From the cell containing the given text, extract its center point as (X, Y) coordinate. 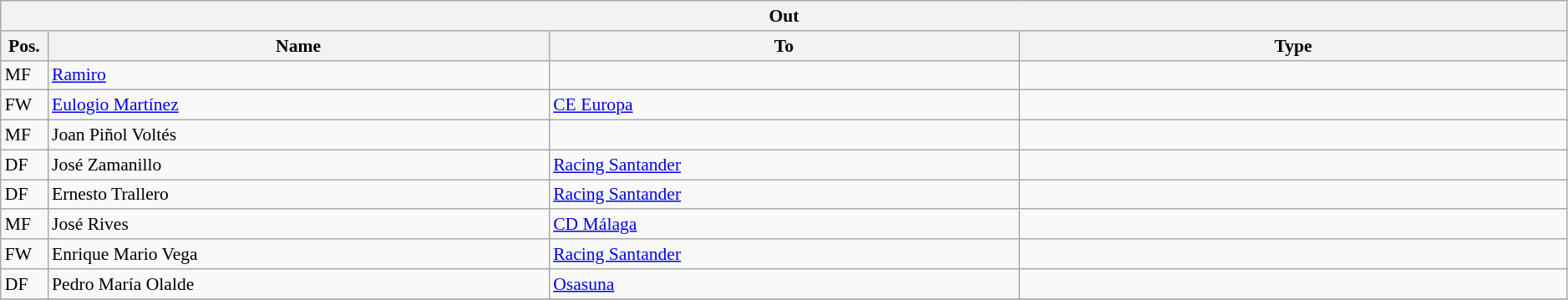
Enrique Mario Vega (298, 254)
Eulogio Martínez (298, 105)
Type (1293, 46)
CE Europa (784, 105)
Name (298, 46)
Joan Piñol Voltés (298, 135)
José Rives (298, 225)
Ramiro (298, 75)
Pos. (24, 46)
José Zamanillo (298, 165)
Pedro María Olalde (298, 284)
Ernesto Trallero (298, 195)
Osasuna (784, 284)
Out (784, 16)
To (784, 46)
CD Málaga (784, 225)
